Return the (x, y) coordinate for the center point of the cell that contains the specified text.  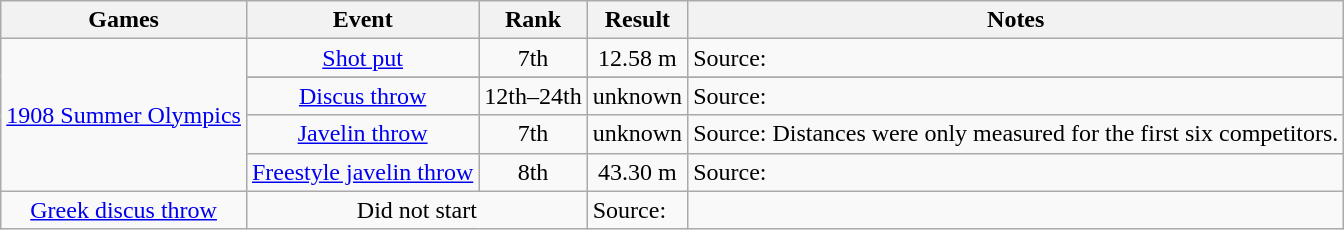
Result (637, 20)
8th (533, 172)
12th–24th (533, 96)
Shot put (362, 58)
43.30 m (637, 172)
Discus throw (362, 96)
Notes (1016, 20)
Rank (533, 20)
Event (362, 20)
Greek discus throw (124, 210)
1908 Summer Olympics (124, 115)
Games (124, 20)
Freestyle javelin throw (362, 172)
Did not start (416, 210)
Source: Distances were only measured for the first six competitors. (1016, 134)
12.58 m (637, 58)
Javelin throw (362, 134)
